Output the [x, y] coordinate of the center of the cell containing the given text.  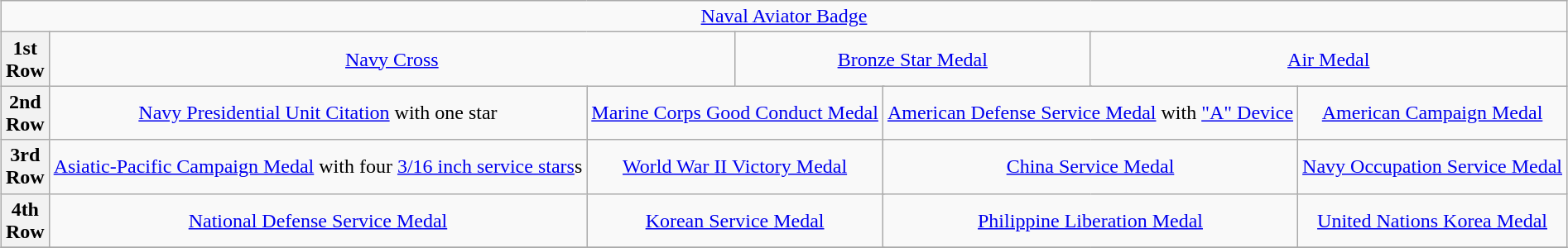
Marine Corps Good Conduct Medal [735, 112]
Bronze Star Medal [912, 60]
Navy Presidential Unit Citation with one star [318, 112]
2ndRow [25, 112]
Air Medal [1329, 60]
Korean Service Medal [735, 220]
China Service Medal [1089, 167]
World War II Victory Medal [735, 167]
Navy Occupation Service Medal [1432, 167]
National Defense Service Medal [318, 220]
Naval Aviator Badge [783, 17]
Philippine Liberation Medal [1089, 220]
Asiatic-Pacific Campaign Medal with four 3/16 inch service starss [318, 167]
4thRow [25, 220]
Navy Cross [392, 60]
American Campaign Medal [1432, 112]
American Defense Service Medal with "A" Device [1089, 112]
3rdRow [25, 167]
United Nations Korea Medal [1432, 220]
1stRow [25, 60]
